Scan for the cell matching the given text and deliver its [x, y] coordinate at center. 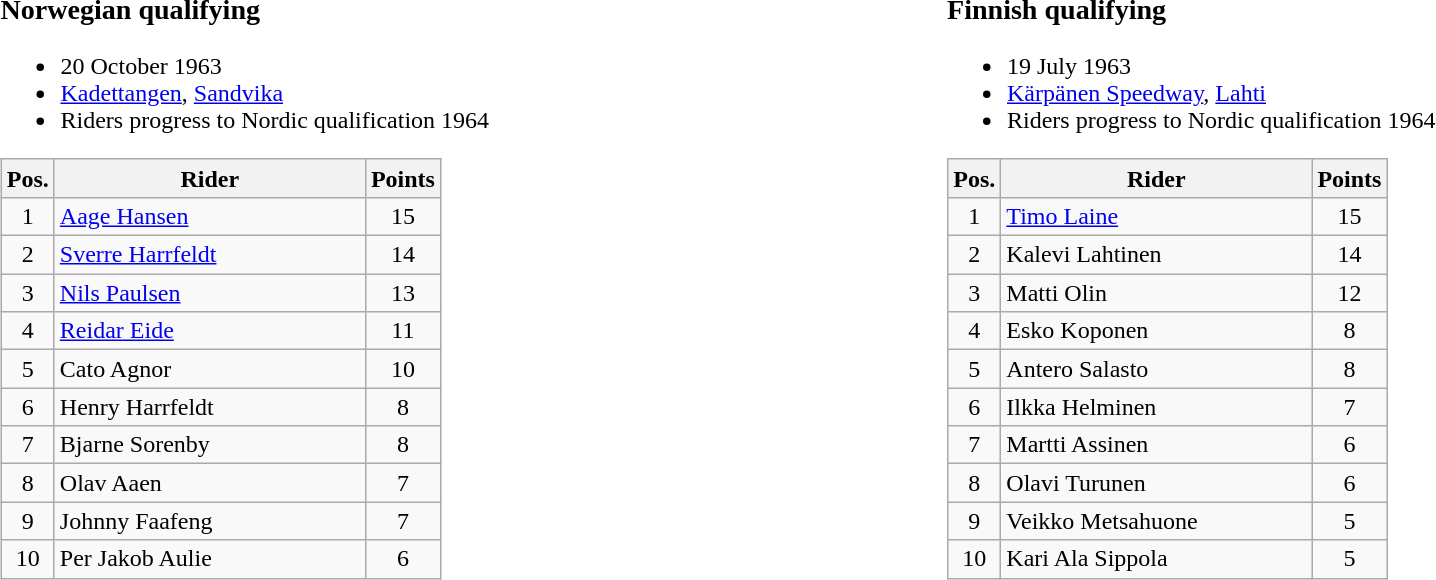
Bjarne Sorenby [210, 445]
Antero Salasto [1156, 369]
11 [402, 331]
Aage Hansen [210, 216]
Sverre Harrfeldt [210, 255]
Nils Paulsen [210, 293]
Henry Harrfeldt [210, 407]
Timo Laine [1156, 216]
Reidar Eide [210, 331]
Johnny Faafeng [210, 521]
Kari Ala Sippola [1156, 559]
Martti Assinen [1156, 445]
Per Jakob Aulie [210, 559]
Olavi Turunen [1156, 483]
12 [1350, 293]
Ilkka Helminen [1156, 407]
Olav Aaen [210, 483]
Veikko Metsahuone [1156, 521]
Matti Olin [1156, 293]
13 [402, 293]
Cato Agnor [210, 369]
Esko Koponen [1156, 331]
Kalevi Lahtinen [1156, 255]
